Return [x, y] of the center of cell containing provided text 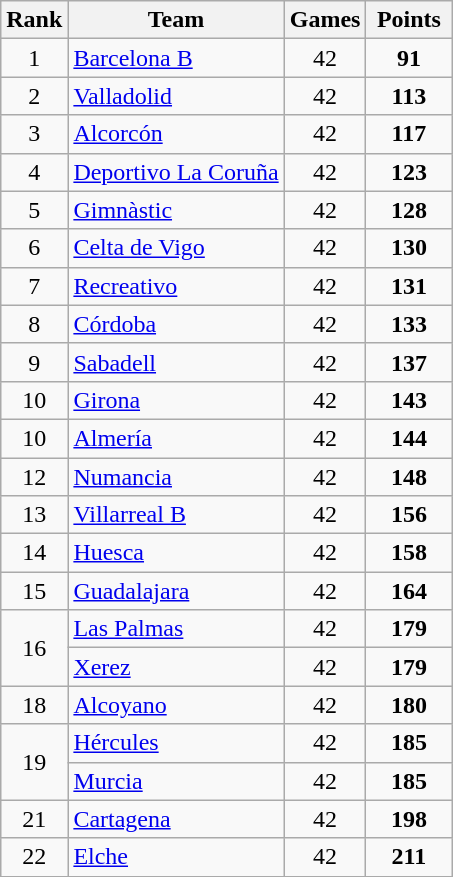
91 [409, 58]
Xerez [176, 667]
Recreativo [176, 286]
6 [34, 248]
Guadalajara [176, 591]
2 [34, 96]
198 [409, 819]
123 [409, 172]
131 [409, 286]
1 [34, 58]
9 [34, 362]
Las Palmas [176, 629]
143 [409, 400]
144 [409, 438]
16 [34, 648]
21 [34, 819]
3 [34, 134]
Girona [176, 400]
128 [409, 210]
Barcelona B [176, 58]
113 [409, 96]
8 [34, 324]
156 [409, 515]
15 [34, 591]
130 [409, 248]
19 [34, 762]
158 [409, 553]
Hércules [176, 743]
Sabadell [176, 362]
13 [34, 515]
12 [34, 477]
133 [409, 324]
Rank [34, 20]
180 [409, 705]
7 [34, 286]
Cartagena [176, 819]
Villarreal B [176, 515]
Team [176, 20]
164 [409, 591]
Points [409, 20]
Numancia [176, 477]
Murcia [176, 781]
Deportivo La Coruña [176, 172]
Celta de Vigo [176, 248]
Córdoba [176, 324]
148 [409, 477]
22 [34, 857]
117 [409, 134]
14 [34, 553]
Huesca [176, 553]
Gimnàstic [176, 210]
Alcoyano [176, 705]
Almería [176, 438]
18 [34, 705]
137 [409, 362]
Elche [176, 857]
Games [325, 20]
Alcorcón [176, 134]
5 [34, 210]
4 [34, 172]
211 [409, 857]
Valladolid [176, 96]
